Scan for the cell matching the given text and deliver its [x, y] coordinate at center. 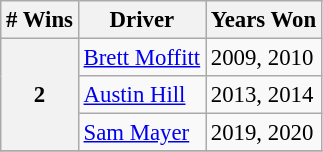
2019, 2020 [264, 133]
2013, 2014 [264, 95]
Austin Hill [142, 95]
Years Won [264, 20]
# Wins [40, 20]
Sam Mayer [142, 133]
Driver [142, 20]
Brett Moffitt [142, 58]
2 [40, 96]
2009, 2010 [264, 58]
